Locate the cell with the specified text and output its [X, Y] center coordinate. 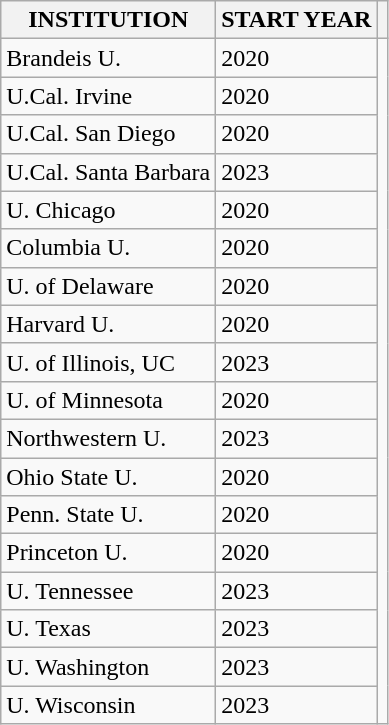
Columbia U. [108, 248]
Northwestern U. [108, 438]
U. of Minnesota [108, 400]
U. Wisconsin [108, 705]
Princeton U. [108, 553]
U. Texas [108, 629]
U.Cal. Santa Barbara [108, 172]
Brandeis U. [108, 58]
Harvard U. [108, 324]
START YEAR [296, 20]
Ohio State U. [108, 477]
U.Cal. San Diego [108, 134]
Penn. State U. [108, 515]
U. Washington [108, 667]
U. of Delaware [108, 286]
U.Cal. Irvine [108, 96]
INSTITUTION [108, 20]
U. Chicago [108, 210]
U. Tennessee [108, 591]
U. of Illinois, UC [108, 362]
